From the cell containing the given text, extract its center point as (x, y) coordinate. 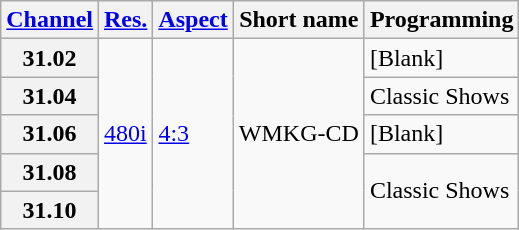
Channel (50, 20)
WMKG-CD (298, 134)
Res. (126, 20)
Aspect (193, 20)
480i (126, 134)
31.02 (50, 58)
31.10 (50, 210)
Short name (298, 20)
4:3 (193, 134)
31.04 (50, 96)
31.08 (50, 172)
31.06 (50, 134)
Programming (442, 20)
